Search for the cell housing the specified text and yield its [X, Y] center coordinate. 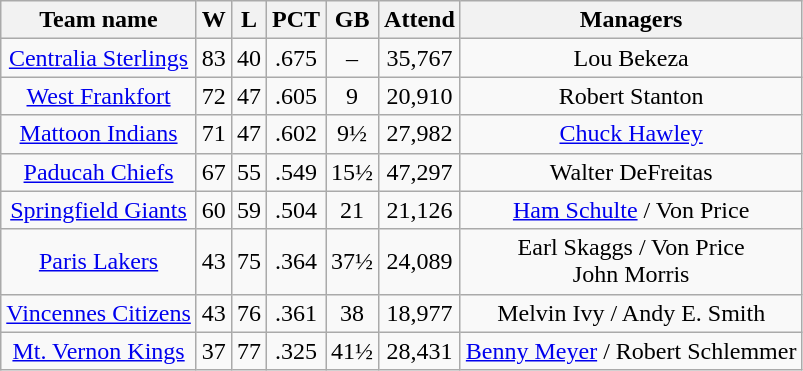
Benny Meyer / Robert Schlemmer [631, 351]
60 [214, 210]
83 [214, 58]
37 [214, 351]
Robert Stanton [631, 96]
71 [214, 134]
GB [352, 20]
47,297 [420, 172]
L [248, 20]
38 [352, 313]
9½ [352, 134]
.361 [296, 313]
Vincennes Citizens [99, 313]
72 [214, 96]
Paducah Chiefs [99, 172]
35,767 [420, 58]
Lou Bekeza [631, 58]
21,126 [420, 210]
28,431 [420, 351]
59 [248, 210]
West Frankfort [99, 96]
Mattoon Indians [99, 134]
75 [248, 262]
15½ [352, 172]
.504 [296, 210]
Ham Schulte / Von Price [631, 210]
9 [352, 96]
77 [248, 351]
76 [248, 313]
Earl Skaggs / Von Price John Morris [631, 262]
W [214, 20]
27,982 [420, 134]
Team name [99, 20]
PCT [296, 20]
Mt. Vernon Kings [99, 351]
55 [248, 172]
Paris Lakers [99, 262]
.675 [296, 58]
37½ [352, 262]
Centralia Sterlings [99, 58]
40 [248, 58]
Springfield Giants [99, 210]
Managers [631, 20]
.605 [296, 96]
18,977 [420, 313]
41½ [352, 351]
20,910 [420, 96]
Chuck Hawley [631, 134]
.364 [296, 262]
24,089 [420, 262]
21 [352, 210]
Attend [420, 20]
67 [214, 172]
Melvin Ivy / Andy E. Smith [631, 313]
Walter DeFreitas [631, 172]
.325 [296, 351]
.602 [296, 134]
.549 [296, 172]
– [352, 58]
